From the cell containing the given text, extract its center point as (X, Y) coordinate. 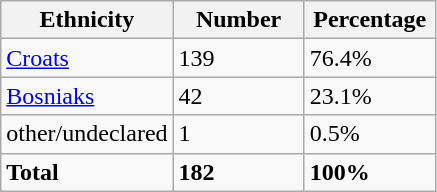
Croats (87, 58)
76.4% (370, 58)
Total (87, 172)
42 (238, 96)
0.5% (370, 134)
100% (370, 172)
23.1% (370, 96)
182 (238, 172)
139 (238, 58)
1 (238, 134)
Bosniaks (87, 96)
Ethnicity (87, 20)
Percentage (370, 20)
other/undeclared (87, 134)
Number (238, 20)
